Provide the [X, Y] coordinate of the cell's center where the given text is located.  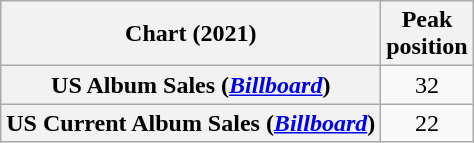
Chart (2021) [191, 34]
US Current Album Sales (Billboard) [191, 123]
22 [427, 123]
32 [427, 85]
Peakposition [427, 34]
US Album Sales (Billboard) [191, 85]
